Determine the (X, Y) coordinate at the center of the cell enclosing the given text.  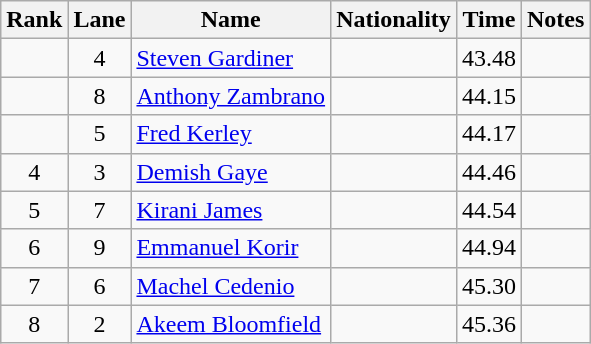
Lane (100, 20)
Machel Cedenio (231, 286)
45.36 (488, 324)
Name (231, 20)
Notes (555, 20)
Time (488, 20)
9 (100, 248)
Nationality (394, 20)
3 (100, 172)
44.17 (488, 134)
Anthony Zambrano (231, 96)
Rank (34, 20)
Steven Gardiner (231, 58)
Fred Kerley (231, 134)
44.54 (488, 210)
44.46 (488, 172)
Demish Gaye (231, 172)
45.30 (488, 286)
Emmanuel Korir (231, 248)
2 (100, 324)
43.48 (488, 58)
44.94 (488, 248)
44.15 (488, 96)
Kirani James (231, 210)
Akeem Bloomfield (231, 324)
